Detect which cell encompasses the target text, then output its (X, Y) center coordinate. 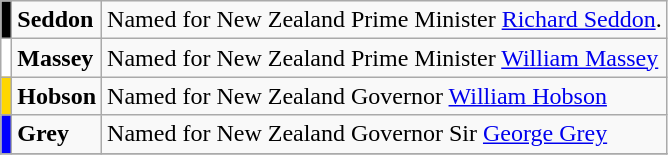
Hobson (57, 96)
Named for New Zealand Prime Minister Richard Seddon. (385, 20)
Grey (57, 134)
Massey (57, 58)
Named for New Zealand Governor Sir George Grey (385, 134)
Named for New Zealand Governor William Hobson (385, 96)
Named for New Zealand Prime Minister William Massey (385, 58)
Seddon (57, 20)
